Identify which cell holds the provided text, then report its [X, Y] central coordinate. 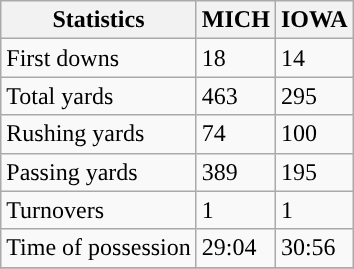
18 [236, 58]
MICH [236, 20]
Time of possession [99, 248]
295 [314, 96]
29:04 [236, 248]
Total yards [99, 96]
389 [236, 172]
Statistics [99, 20]
463 [236, 96]
30:56 [314, 248]
Turnovers [99, 210]
IOWA [314, 20]
First downs [99, 58]
14 [314, 58]
195 [314, 172]
Rushing yards [99, 134]
Passing yards [99, 172]
74 [236, 134]
100 [314, 134]
